Return the [X, Y] coordinate for the center point of the cell that contains the specified text.  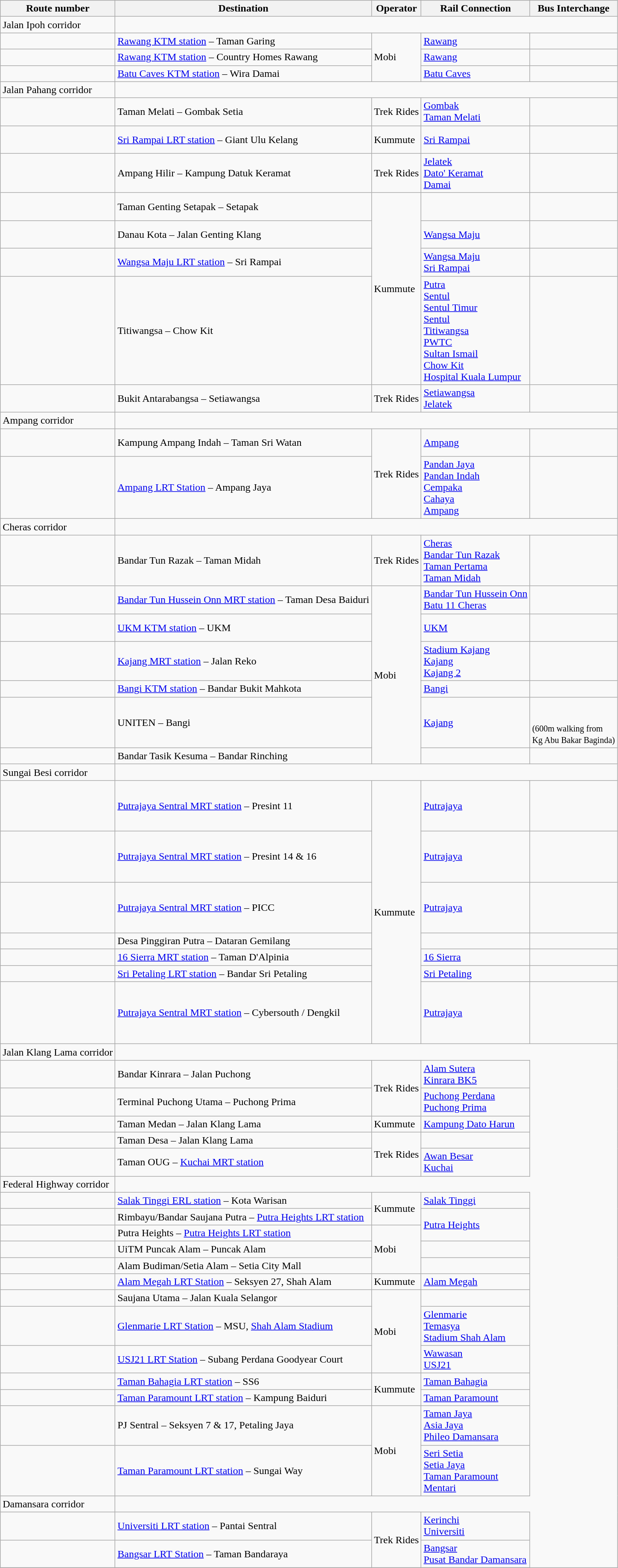
Glenmarie LRT Station – MSU, Shah Alam Stadium [243, 1326]
Alam Megah [475, 1282]
Operator [396, 9]
Sri Petaling LRT station – Bandar Sri Petaling [243, 974]
Alam Budiman/Setia Alam – Setia City Mall [243, 1265]
Stadium Kajang Kajang Kajang 2 [475, 661]
Bandar Tun Hussein Onn Batu 11 Cheras [475, 600]
Desa Pinggiran Putra – Dataran Gemilang [243, 941]
16 Sierra MRT station – Taman D'Alpinia [243, 957]
USJ21 LRT Station – Subang Perdana Goodyear Court [243, 1360]
Rawang KTM station – Taman Garing [243, 41]
Taman Paramount [475, 1398]
Sri Rampai LRT station – Giant Ulu Kelang [243, 139]
Rimbayu/Bandar Saujana Putra – Putra Heights LRT station [243, 1217]
Sri Rampai [475, 139]
Jalan Pahang corridor [58, 90]
UKM KTM station – UKM [243, 628]
Taman Paramount LRT station – Kampung Baiduri [243, 1398]
Setiawangsa Jelatek [475, 399]
Wangsa Maju Sri Rampai [475, 262]
Taman Jaya Asia Jaya Phileo Damansara [475, 1425]
Taman Melati – Gombak Setia [243, 112]
Bangi KTM station – Bandar Bukit Mahkota [243, 689]
Batu Caves KTM station – Wira Damai [243, 73]
Taman Genting Setapak – Setapak [243, 207]
Seri Setia Setia Jaya Taman Paramount Mentari [475, 1471]
Puchong Perdana Puchong Prima [475, 1102]
Taman Paramount LRT station – Sungai Way [243, 1471]
Salak Tinggi ERL station – Kota Warisan [243, 1200]
Putra Sentul Sentul Timur Sentul Titiwangsa PWTC Sultan Ismail Chow Kit Hospital Kuala Lumpur [475, 330]
Jalan Ipoh corridor [58, 25]
Destination [243, 9]
Alam Sutera Kinrara BK5 [475, 1074]
Federal Highway corridor [58, 1184]
UKM [475, 628]
PJ Sentral – Seksyen 7 & 17, Petaling Jaya [243, 1425]
Kerinchi Universiti [475, 1526]
Bangi [475, 689]
Putrajaya Sentral MRT station – Cybersouth / Dengkil [243, 1013]
Wangsa Maju LRT station – Sri Rampai [243, 262]
Glenmarie Temasya Stadium Shah Alam [475, 1326]
Ampang [475, 442]
Rail Connection [475, 9]
Universiti LRT station – Pantai Sentral [243, 1526]
Alam Megah LRT Station – Seksyen 27, Shah Alam [243, 1282]
Putra Heights – Putra Heights LRT station [243, 1233]
Bandar Kinrara – Jalan Puchong [243, 1074]
Bandar Tun Hussein Onn MRT station – Taman Desa Baiduri [243, 600]
Terminal Puchong Utama – Puchong Prima [243, 1102]
Kajang MRT station – Jalan Reko [243, 661]
UNITEN – Bangi [243, 723]
Bandar Tun Razak – Taman Midah [243, 560]
Sungai Besi corridor [58, 772]
Putrajaya Sentral MRT station – Presint 14 & 16 [243, 857]
UiTM Puncak Alam – Puncak Alam [243, 1249]
Taman OUG – Kuchai MRT station [243, 1162]
Ampang corridor [58, 421]
Bandar Tasik Kesuma – Bandar Rinching [243, 756]
Ampang LRT Station – Ampang Jaya [243, 488]
Wangsa Maju [475, 234]
Taman Bahagia LRT station – SS6 [243, 1381]
Jalan Klang Lama corridor [58, 1052]
Bukit Antarabangsa – Setiawangsa [243, 399]
16 Sierra [475, 957]
Taman Bahagia [475, 1381]
Cheras corridor [58, 527]
Taman Desa – Jalan Klang Lama [243, 1140]
Putra Heights [475, 1225]
Gombak Taman Melati [475, 112]
Bangsar LRT Station – Taman Bandaraya [243, 1553]
Rawang KTM station – Country Homes Rawang [243, 57]
Batu Caves [475, 73]
Titiwangsa – Chow Kit [243, 330]
Putrajaya Sentral MRT station – PICC [243, 908]
Ampang Hilir – Kampung Datuk Keramat [243, 173]
Pandan Jaya Pandan Indah Cempaka Cahaya Ampang [475, 488]
Sri Petaling [475, 974]
Salak Tinggi [475, 1200]
Awan Besar Kuchai [475, 1162]
Kampung Ampang Indah – Taman Sri Watan [243, 442]
(600m walking fromKg Abu Bakar Baginda) [574, 723]
Wawasan USJ21 [475, 1360]
Jelatek Dato' Keramat Damai [475, 173]
Bus Interchange [574, 9]
Bangsar Pusat Bandar Damansara [475, 1553]
Kajang [475, 723]
Cheras Bandar Tun Razak Taman Pertama Taman Midah [475, 560]
Saujana Utama – Jalan Kuala Selangor [243, 1298]
Kampung Dato Harun [475, 1124]
Damansara corridor [58, 1504]
Putrajaya Sentral MRT station – Presint 11 [243, 805]
Taman Medan – Jalan Klang Lama [243, 1124]
Route number [58, 9]
Danau Kota – Jalan Genting Klang [243, 234]
